For the text-containing cell, return its midpoint in (X, Y) coordinate format. 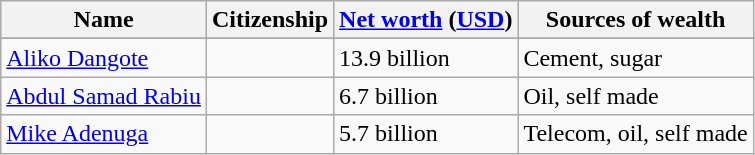
Abdul Samad Rabiu (104, 96)
Cement, sugar (636, 58)
Telecom, oil, self made (636, 134)
Name (104, 20)
5.7 billion (426, 134)
Citizenship (270, 20)
Oil, self made (636, 96)
Sources of wealth (636, 20)
Net worth (USD) (426, 20)
13.9 billion (426, 58)
Aliko Dangote (104, 58)
Mike Adenuga (104, 134)
6.7 billion (426, 96)
